Return the (X, Y) coordinate for the center point of the cell that contains the specified text.  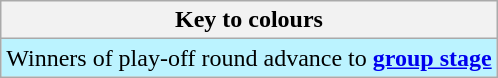
Winners of play-off round advance to group stage (249, 58)
Key to colours (249, 20)
